Return the (X, Y) coordinate for the center point of the cell that contains the specified text.  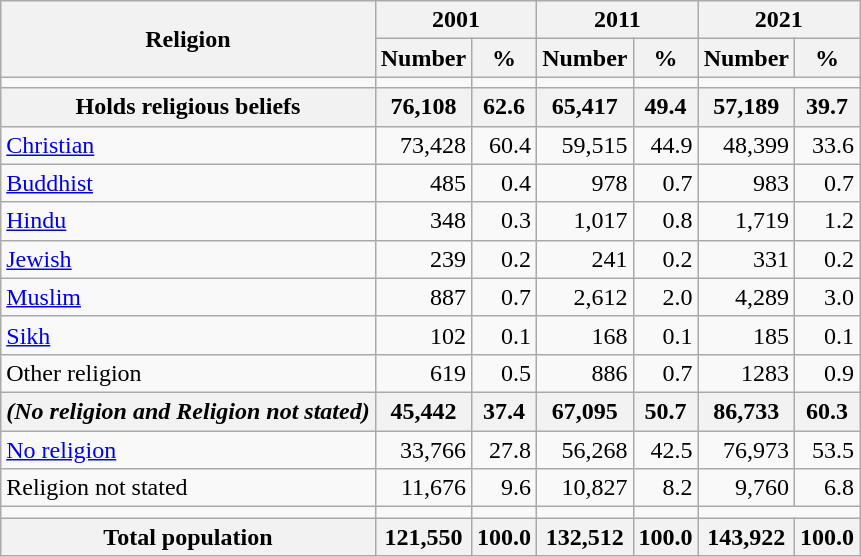
Jewish (188, 259)
37.4 (504, 411)
978 (585, 183)
60.4 (504, 145)
62.6 (504, 107)
485 (423, 183)
Total population (188, 537)
9.6 (504, 488)
0.9 (828, 373)
76,108 (423, 107)
185 (746, 335)
73,428 (423, 145)
2011 (618, 20)
No religion (188, 449)
6.8 (828, 488)
8.2 (666, 488)
76,973 (746, 449)
45,442 (423, 411)
2001 (456, 20)
Christian (188, 145)
1.2 (828, 221)
Sikh (188, 335)
0.4 (504, 183)
4,289 (746, 297)
132,512 (585, 537)
Buddhist (188, 183)
121,550 (423, 537)
42.5 (666, 449)
2021 (778, 20)
168 (585, 335)
983 (746, 183)
53.5 (828, 449)
2.0 (666, 297)
44.9 (666, 145)
33,766 (423, 449)
102 (423, 335)
Hindu (188, 221)
0.8 (666, 221)
887 (423, 297)
3.0 (828, 297)
57,189 (746, 107)
39.7 (828, 107)
33.6 (828, 145)
0.3 (504, 221)
67,095 (585, 411)
241 (585, 259)
11,676 (423, 488)
48,399 (746, 145)
50.7 (666, 411)
331 (746, 259)
239 (423, 259)
49.4 (666, 107)
65,417 (585, 107)
0.5 (504, 373)
619 (423, 373)
2,612 (585, 297)
886 (585, 373)
Religion (188, 39)
(No religion and Religion not stated) (188, 411)
59,515 (585, 145)
60.3 (828, 411)
9,760 (746, 488)
1,017 (585, 221)
Religion not stated (188, 488)
56,268 (585, 449)
Muslim (188, 297)
10,827 (585, 488)
1,719 (746, 221)
Other religion (188, 373)
86,733 (746, 411)
1283 (746, 373)
348 (423, 221)
27.8 (504, 449)
Holds religious beliefs (188, 107)
143,922 (746, 537)
